Return the (X, Y) coordinate for the center point of the cell that contains the specified text.  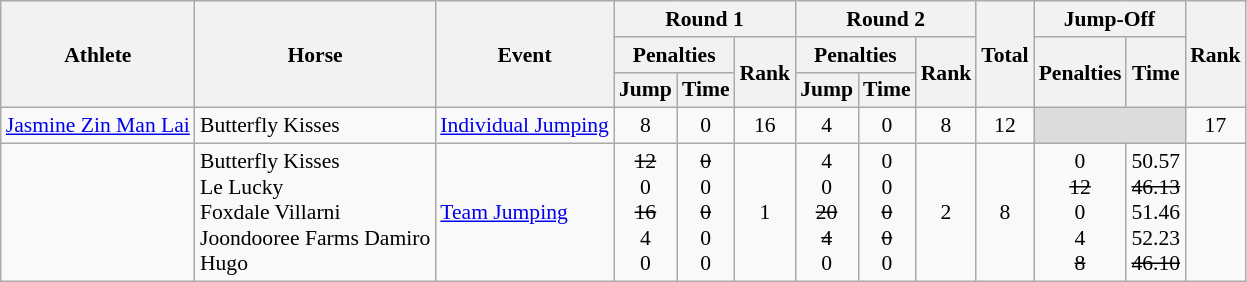
Butterfly KissesLe LuckyFoxdale VillarniJoondooree Farms DamiroHugo (315, 213)
12 (1004, 126)
Jasmine Zin Man Lai (98, 126)
402040 (826, 213)
Team Jumping (524, 213)
Event (524, 54)
Jump-Off (1110, 19)
Individual Jumping (524, 126)
Round 1 (704, 19)
012048 (1080, 213)
16 (766, 126)
Round 2 (886, 19)
50.5746.1351.4652.2346.10 (1156, 213)
1 (766, 213)
1201640 (646, 213)
Butterfly Kisses (315, 126)
4 (826, 126)
17 (1216, 126)
2 (946, 213)
Total (1004, 54)
Athlete (98, 54)
Horse (315, 54)
